For the text-containing cell, return its midpoint in [X, Y] coordinate format. 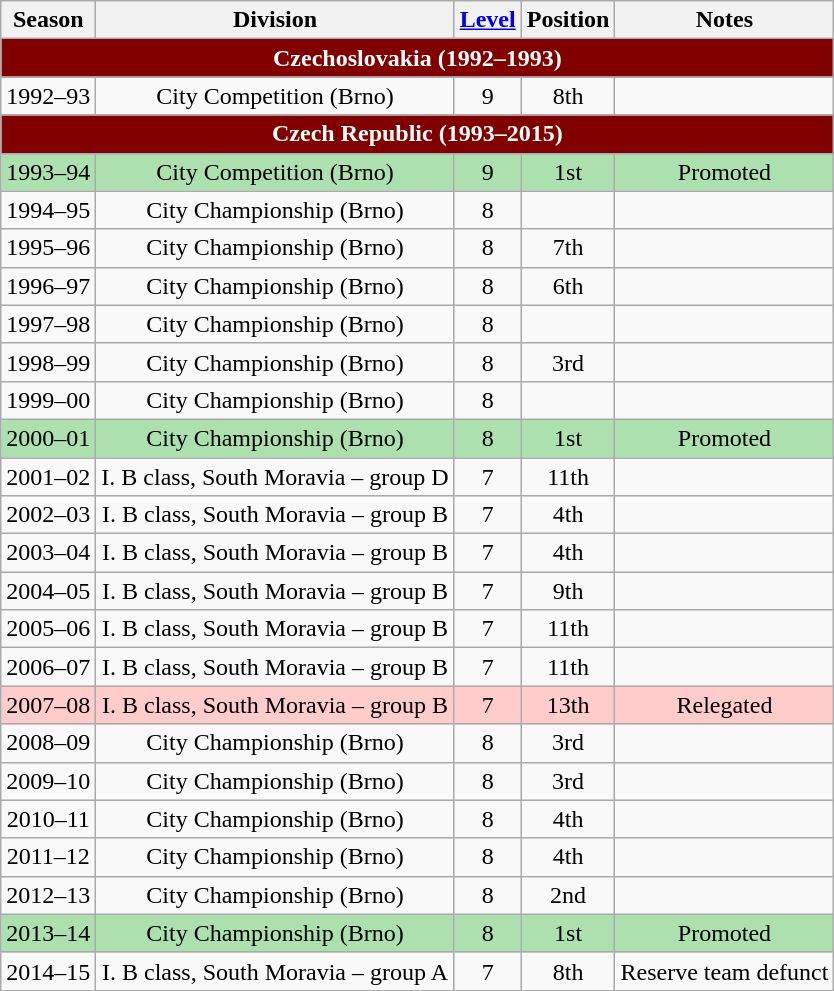
Relegated [724, 705]
2006–07 [48, 667]
Division [275, 20]
Season [48, 20]
2007–08 [48, 705]
Czechoslovakia (1992–1993) [418, 58]
2013–14 [48, 933]
13th [568, 705]
Czech Republic (1993–2015) [418, 134]
2010–11 [48, 819]
2009–10 [48, 781]
1997–98 [48, 324]
2004–05 [48, 591]
2nd [568, 895]
2000–01 [48, 438]
1995–96 [48, 248]
2014–15 [48, 971]
Position [568, 20]
9th [568, 591]
2008–09 [48, 743]
2003–04 [48, 553]
6th [568, 286]
Reserve team defunct [724, 971]
1994–95 [48, 210]
2012–13 [48, 895]
2002–03 [48, 515]
I. B class, South Moravia – group A [275, 971]
2011–12 [48, 857]
Notes [724, 20]
1992–93 [48, 96]
Level [488, 20]
I. B class, South Moravia – group D [275, 477]
1999–00 [48, 400]
1996–97 [48, 286]
2005–06 [48, 629]
2001–02 [48, 477]
1998–99 [48, 362]
1993–94 [48, 172]
7th [568, 248]
